Capture the cell that displays the provided text and extract its (X, Y) central coordinate. 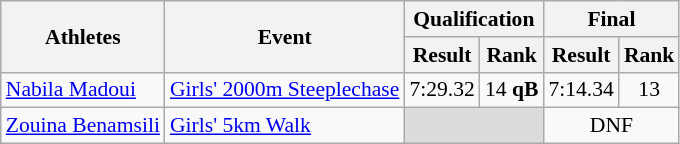
Athletes (83, 36)
Girls' 5km Walk (284, 126)
7:14.34 (580, 90)
Girls' 2000m Steeplechase (284, 90)
Final (611, 19)
13 (650, 90)
Nabila Madoui (83, 90)
14 qB (512, 90)
7:29.32 (442, 90)
Event (284, 36)
DNF (611, 126)
Zouina Benamsili (83, 126)
Qualification (474, 19)
